Search for the cell housing the specified text and yield its [x, y] center coordinate. 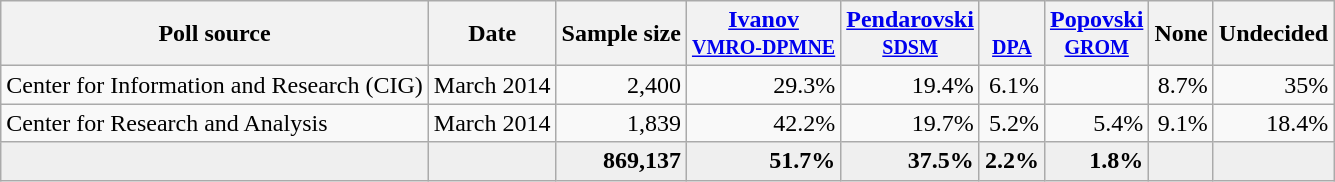
29.3% [763, 85]
Center for Research and Analysis [215, 123]
PopovskiGROM [1096, 34]
5.4% [1096, 123]
Poll source [215, 34]
8.7% [1181, 85]
19.4% [910, 85]
Sample size [621, 34]
19.7% [910, 123]
6.1% [1012, 85]
None [1181, 34]
2,400 [621, 85]
37.5% [910, 161]
2.2% [1012, 161]
5.2% [1012, 123]
35% [1273, 85]
Center for Information and Research (CIG) [215, 85]
Undecided [1273, 34]
1.8% [1096, 161]
DPA [1012, 34]
PendarovskiSDSM [910, 34]
18.4% [1273, 123]
1,839 [621, 123]
42.2% [763, 123]
Date [492, 34]
51.7% [763, 161]
IvanovVMRO-DPMNE [763, 34]
9.1% [1181, 123]
869,137 [621, 161]
